Capture the cell that displays the provided text and extract its [x, y] central coordinate. 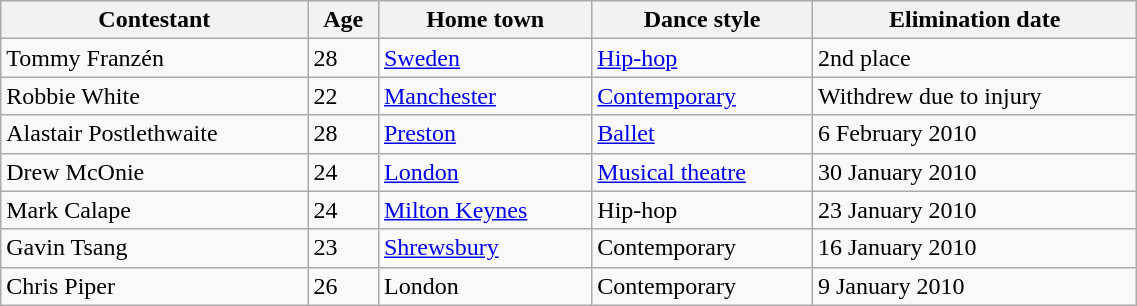
6 February 2010 [974, 134]
Chris Piper [154, 286]
23 [344, 248]
Drew McOnie [154, 172]
Tommy Franzén [154, 58]
Dance style [702, 20]
Elimination date [974, 20]
26 [344, 286]
23 January 2010 [974, 210]
Manchester [484, 96]
Age [344, 20]
Robbie White [154, 96]
Mark Calape [154, 210]
Sweden [484, 58]
Milton Keynes [484, 210]
Preston [484, 134]
22 [344, 96]
Shrewsbury [484, 248]
Gavin Tsang [154, 248]
30 January 2010 [974, 172]
Alastair Postlethwaite [154, 134]
Musical theatre [702, 172]
Contestant [154, 20]
16 January 2010 [974, 248]
Home town [484, 20]
Ballet [702, 134]
2nd place [974, 58]
9 January 2010 [974, 286]
Withdrew due to injury [974, 96]
